Scan for the cell matching the given text and deliver its (x, y) coordinate at center. 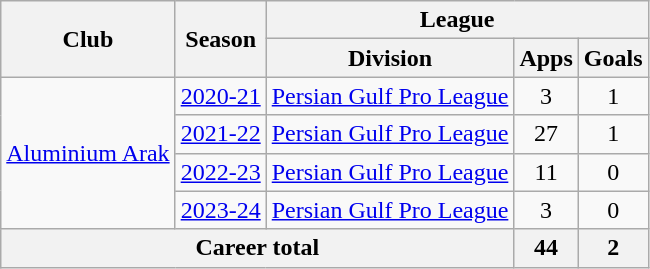
Aluminium Arak (88, 153)
Apps (546, 58)
2022-23 (220, 172)
44 (546, 248)
League (457, 20)
Career total (258, 248)
2 (613, 248)
Club (88, 39)
Goals (613, 58)
27 (546, 134)
Division (390, 58)
2020-21 (220, 96)
11 (546, 172)
2023-24 (220, 210)
Season (220, 39)
2021-22 (220, 134)
